Find where the given text appears and provide that cell's center as (x, y) coordinate. 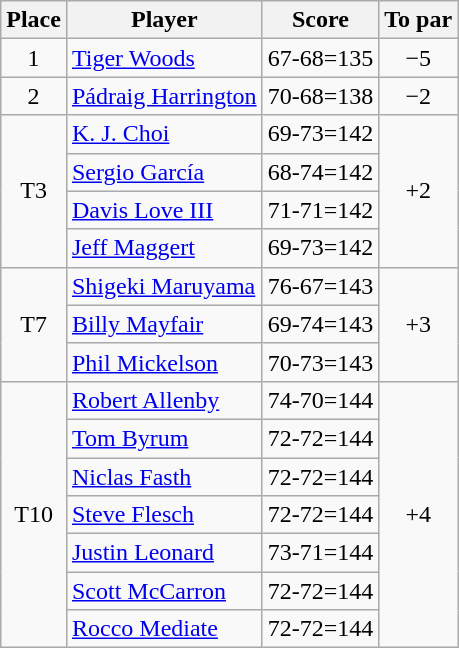
Niclas Fasth (164, 477)
+4 (418, 514)
Score (320, 20)
T10 (34, 514)
+3 (418, 324)
Tiger Woods (164, 58)
Davis Love III (164, 210)
70-68=138 (320, 96)
70-73=143 (320, 362)
68-74=142 (320, 172)
2 (34, 96)
Phil Mickelson (164, 362)
73-71=144 (320, 553)
Place (34, 20)
Billy Mayfair (164, 324)
76-67=143 (320, 286)
Player (164, 20)
Sergio García (164, 172)
Pádraig Harrington (164, 96)
Jeff Maggert (164, 248)
To par (418, 20)
Scott McCarron (164, 591)
Shigeki Maruyama (164, 286)
74-70=144 (320, 400)
Steve Flesch (164, 515)
K. J. Choi (164, 134)
69-74=143 (320, 324)
Rocco Mediate (164, 629)
Justin Leonard (164, 553)
+2 (418, 191)
Tom Byrum (164, 438)
1 (34, 58)
67-68=135 (320, 58)
T7 (34, 324)
71-71=142 (320, 210)
Robert Allenby (164, 400)
T3 (34, 191)
−5 (418, 58)
−2 (418, 96)
